Provide the [X, Y] coordinate of the cell's center where the given text is located.  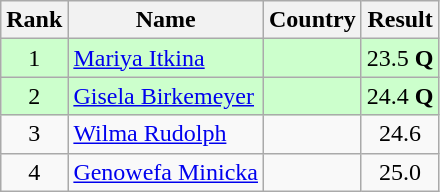
1 [34, 58]
Gisela Birkemeyer [166, 96]
Genowefa Minicka [166, 172]
25.0 [400, 172]
2 [34, 96]
24.6 [400, 134]
Mariya Itkina [166, 58]
Rank [34, 20]
Result [400, 20]
23.5 Q [400, 58]
3 [34, 134]
4 [34, 172]
Wilma Rudolph [166, 134]
Country [313, 20]
Name [166, 20]
24.4 Q [400, 96]
